Detect which cell encompasses the target text, then output its [X, Y] center coordinate. 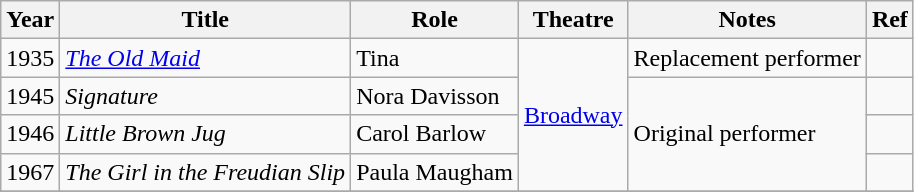
Broadway [573, 115]
Nora Davisson [435, 96]
The Old Maid [206, 58]
Tina [435, 58]
Role [435, 20]
1935 [30, 58]
Year [30, 20]
Ref [890, 20]
Original performer [747, 134]
Theatre [573, 20]
Replacement performer [747, 58]
Title [206, 20]
Little Brown Jug [206, 134]
Signature [206, 96]
1946 [30, 134]
Notes [747, 20]
1967 [30, 172]
Carol Barlow [435, 134]
Paula Maugham [435, 172]
1945 [30, 96]
The Girl in the Freudian Slip [206, 172]
